For the text-containing cell, return its midpoint in [X, Y] coordinate format. 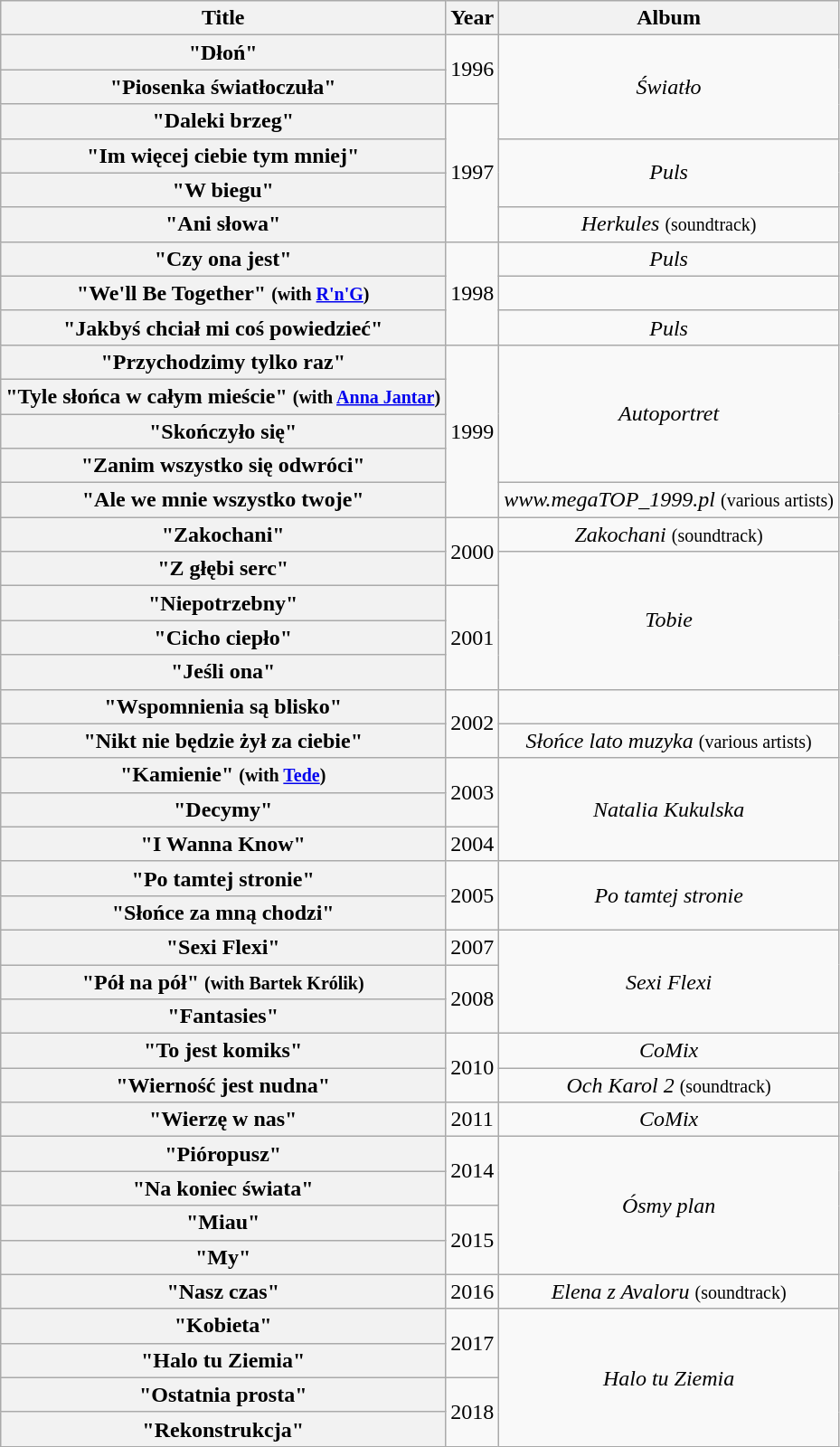
2007 [472, 947]
Natalia Kukulska [669, 809]
"Na koniec świata" [223, 1188]
2014 [472, 1171]
"Wspomnienia są blisko" [223, 706]
"To jest komiks" [223, 1051]
"Ani słowa" [223, 224]
Zakochani (soundtrack) [669, 534]
"Jakbyś chciał mi coś powiedzieć" [223, 327]
"Fantasies" [223, 1017]
2004 [472, 844]
"Tyle słońca w całym mieście" (with Anna Jantar) [223, 396]
"Niepotrzebny" [223, 603]
"Kobieta" [223, 1326]
"Piosenka światłoczuła" [223, 87]
2005 [472, 895]
"Zanim wszystko się odwróci" [223, 466]
"Nikt nie będzie żył za ciebie" [223, 741]
"Rekonstrukcja" [223, 1429]
"Przychodzimy tylko raz" [223, 362]
2001 [472, 638]
2015 [472, 1240]
"Czy ona jest" [223, 259]
1997 [472, 173]
"Nasz czas" [223, 1291]
2018 [472, 1412]
2010 [472, 1068]
"Skończyło się" [223, 431]
"Dłoń" [223, 52]
"Ale we mnie wszystko twoje" [223, 500]
1996 [472, 70]
2008 [472, 998]
Ósmy plan [669, 1206]
Słońce lato muzyka (various artists) [669, 741]
"W biegu" [223, 190]
2003 [472, 792]
Sexi Flexi [669, 981]
"Jeśli ona" [223, 672]
Po tamtej stronie [669, 895]
"Pióropusz" [223, 1154]
"Z głębi serc" [223, 569]
Halo tu Ziemia [669, 1377]
"Po tamtej stronie" [223, 878]
"Pół na pół" (with Bartek Królik) [223, 981]
"Daleki brzeg" [223, 121]
Title [223, 18]
"We'll Be Together" (with R'n'G) [223, 293]
"Decymy" [223, 809]
1999 [472, 430]
"Halo tu Ziemia" [223, 1360]
2017 [472, 1343]
2016 [472, 1291]
Year [472, 18]
"Słońce za mną chodzi" [223, 913]
"My" [223, 1257]
"Ostatnia prosta" [223, 1395]
"Wierność jest nudna" [223, 1085]
Album [669, 18]
Tobie [669, 620]
"Sexi Flexi" [223, 947]
"Cicho ciepło" [223, 638]
Elena z Avaloru (soundtrack) [669, 1291]
Autoportret [669, 413]
"Miau" [223, 1223]
2002 [472, 723]
"Im więcej ciebie tym mniej" [223, 156]
"Wierzę w nas" [223, 1120]
Herkules (soundtrack) [669, 224]
2000 [472, 552]
1998 [472, 293]
"Kamienie" (with Tede) [223, 775]
"I Wanna Know" [223, 844]
Światło [669, 87]
Och Karol 2 (soundtrack) [669, 1085]
2011 [472, 1120]
www.megaTOP_1999.pl (various artists) [669, 500]
"Zakochani" [223, 534]
